Find where the given text appears and provide that cell's center as (x, y) coordinate. 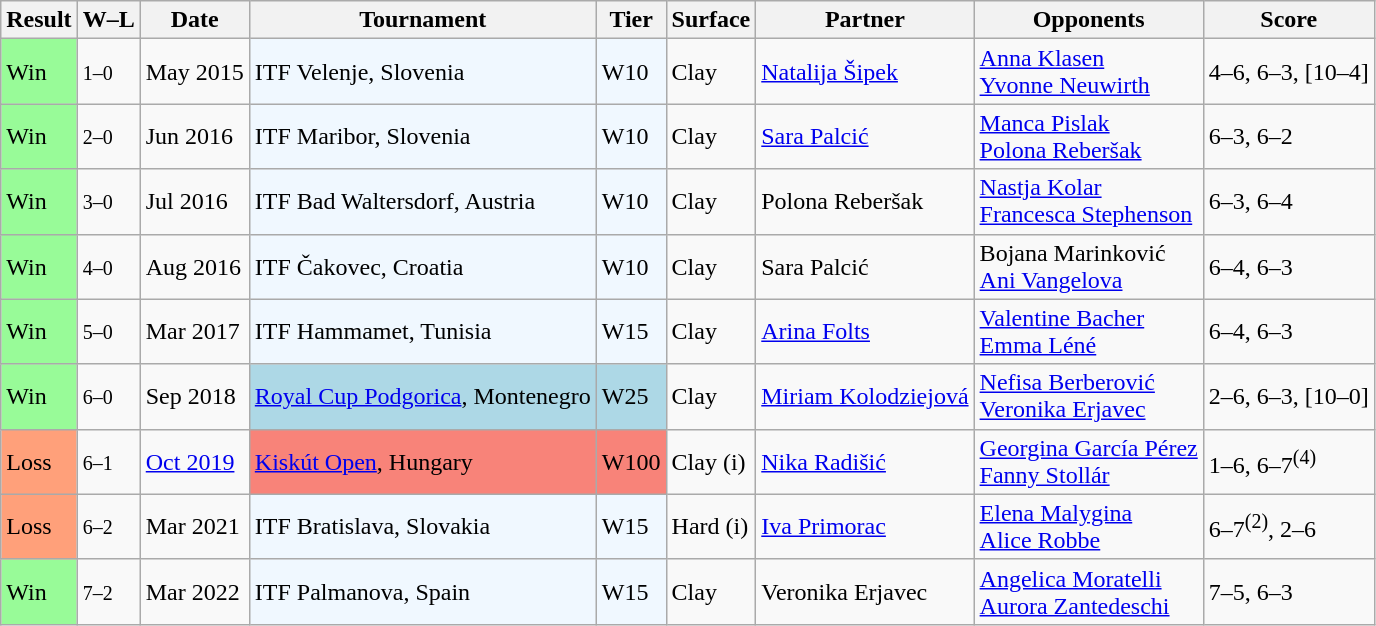
Angelica Moratelli Aurora Zantedeschi (1088, 592)
Opponents (1088, 20)
Mar 2017 (194, 332)
Clay (i) (711, 462)
7–2 (108, 592)
W100 (631, 462)
2–6, 6–3, [10–0] (1288, 396)
1–0 (108, 72)
4–6, 6–3, [10–4] (1288, 72)
Jul 2016 (194, 202)
Georgina García Pérez Fanny Stollár (1088, 462)
Royal Cup Podgorica, Montenegro (422, 396)
ITF Čakovec, Croatia (422, 266)
ITF Bad Waltersdorf, Austria (422, 202)
4–0 (108, 266)
5–0 (108, 332)
Partner (865, 20)
May 2015 (194, 72)
Kiskút Open, Hungary (422, 462)
Date (194, 20)
W–L (108, 20)
6–2 (108, 526)
Tier (631, 20)
ITF Maribor, Slovenia (422, 136)
6–3, 6–2 (1288, 136)
Nefisa Berberović Veronika Erjavec (1088, 396)
6–7(2), 2–6 (1288, 526)
6–1 (108, 462)
Manca Pislak Polona Reberšak (1088, 136)
Arina Folts (865, 332)
2–0 (108, 136)
Miriam Kolodziejová (865, 396)
ITF Hammamet, Tunisia (422, 332)
6–0 (108, 396)
1–6, 6–7(4) (1288, 462)
Aug 2016 (194, 266)
Tournament (422, 20)
Nika Radišić (865, 462)
Mar 2022 (194, 592)
Valentine Bacher Emma Léné (1088, 332)
Bojana Marinković Ani Vangelova (1088, 266)
Score (1288, 20)
Mar 2021 (194, 526)
ITF Velenje, Slovenia (422, 72)
ITF Palmanova, Spain (422, 592)
Oct 2019 (194, 462)
Elena Malygina Alice Robbe (1088, 526)
Surface (711, 20)
3–0 (108, 202)
Result (39, 20)
7–5, 6–3 (1288, 592)
Anna Klasen Yvonne Neuwirth (1088, 72)
Iva Primorac (865, 526)
ITF Bratislava, Slovakia (422, 526)
6–3, 6–4 (1288, 202)
Veronika Erjavec (865, 592)
W25 (631, 396)
Hard (i) (711, 526)
Sep 2018 (194, 396)
Natalija Šipek (865, 72)
Nastja Kolar Francesca Stephenson (1088, 202)
Polona Reberšak (865, 202)
Jun 2016 (194, 136)
